Identify which cell holds the provided text, then report its (x, y) central coordinate. 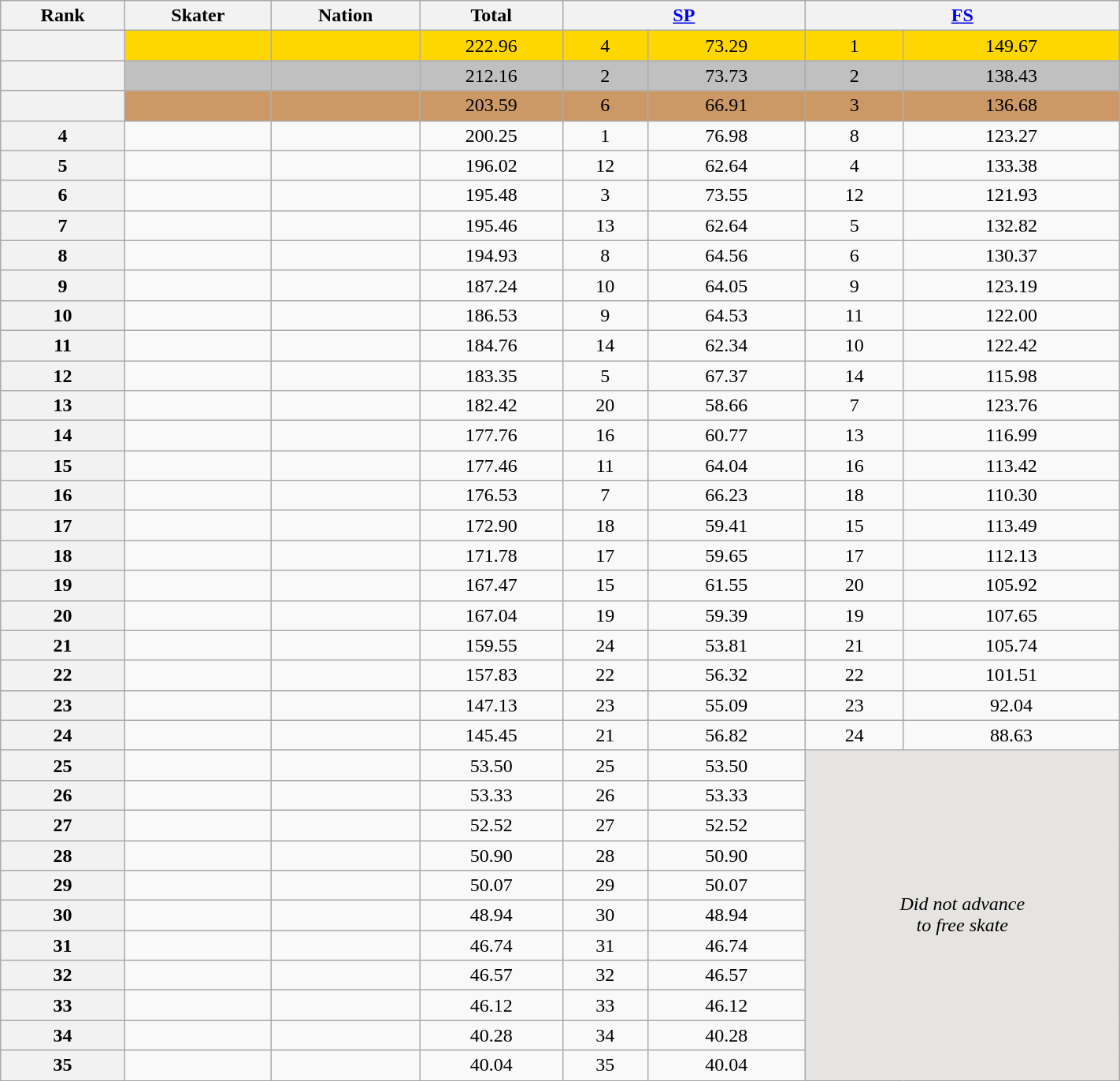
59.41 (726, 526)
60.77 (726, 436)
138.43 (1011, 76)
56.32 (726, 675)
Nation (345, 16)
113.49 (1011, 526)
157.83 (491, 675)
64.56 (726, 255)
167.47 (491, 585)
58.66 (726, 406)
64.53 (726, 315)
107.65 (1011, 615)
123.27 (1011, 136)
110.30 (1011, 496)
88.63 (1011, 735)
62.34 (726, 345)
122.00 (1011, 315)
130.37 (1011, 255)
203.59 (491, 106)
184.76 (491, 345)
76.98 (726, 136)
177.46 (491, 466)
194.93 (491, 255)
186.53 (491, 315)
53.81 (726, 645)
187.24 (491, 285)
59.65 (726, 555)
177.76 (491, 436)
SP (684, 16)
200.25 (491, 136)
55.09 (726, 705)
182.42 (491, 406)
123.19 (1011, 285)
66.91 (726, 106)
132.82 (1011, 225)
145.45 (491, 735)
147.13 (491, 705)
122.42 (1011, 345)
171.78 (491, 555)
195.48 (491, 195)
196.02 (491, 165)
Total (491, 16)
FS (962, 16)
Did not advanceto free skate (962, 916)
149.67 (1011, 46)
64.04 (726, 466)
176.53 (491, 496)
56.82 (726, 735)
112.13 (1011, 555)
133.38 (1011, 165)
105.74 (1011, 645)
123.76 (1011, 406)
222.96 (491, 46)
115.98 (1011, 376)
183.35 (491, 376)
212.16 (491, 76)
73.73 (726, 76)
92.04 (1011, 705)
Rank (63, 16)
101.51 (1011, 675)
172.90 (491, 526)
105.92 (1011, 585)
73.55 (726, 195)
136.68 (1011, 106)
159.55 (491, 645)
59.39 (726, 615)
67.37 (726, 376)
61.55 (726, 585)
64.05 (726, 285)
116.99 (1011, 436)
113.42 (1011, 466)
Skater (198, 16)
195.46 (491, 225)
73.29 (726, 46)
167.04 (491, 615)
66.23 (726, 496)
121.93 (1011, 195)
